For the text-containing cell, return its midpoint in (X, Y) coordinate format. 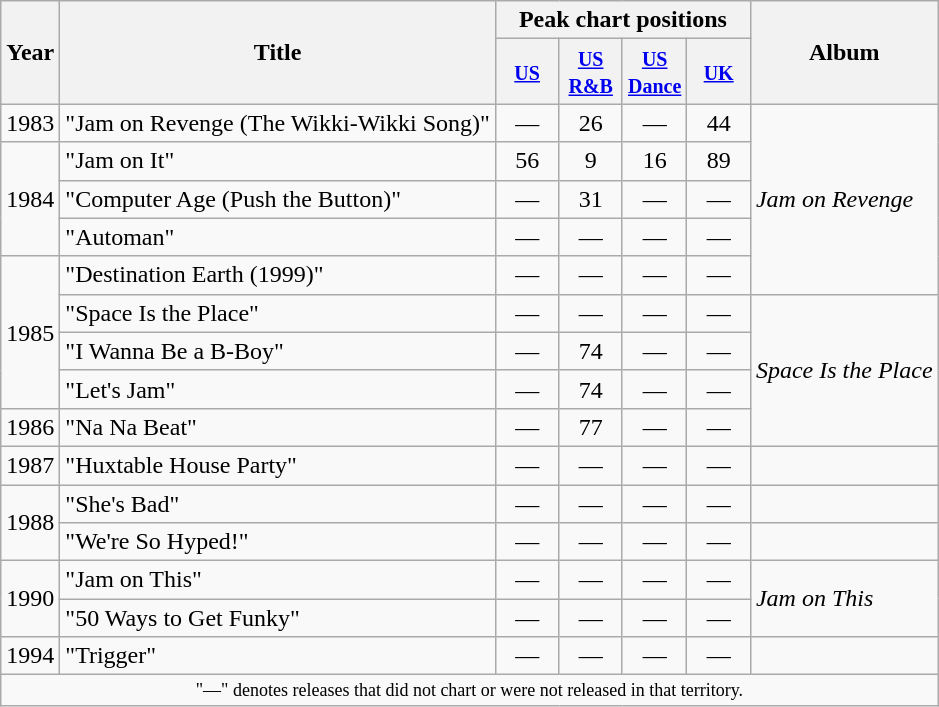
Space Is the Place (844, 370)
Jam on Revenge (844, 199)
"Huxtable House Party" (278, 465)
"50 Ways to Get Funky" (278, 618)
"Jam on Revenge (The Wikki-Wikki Song)" (278, 123)
"—" denotes releases that did not chart or were not released in that territory. (470, 690)
"She's Bad" (278, 503)
"Space Is the Place" (278, 313)
US (527, 72)
Title (278, 52)
1986 (30, 427)
1990 (30, 599)
Album (844, 52)
9 (591, 161)
"Destination Earth (1999)" (278, 275)
1985 (30, 332)
"Jam on It" (278, 161)
"Automan" (278, 237)
77 (591, 427)
31 (591, 199)
Peak chart positions (622, 20)
US R&B (591, 72)
"Jam on This" (278, 580)
16 (654, 161)
"Na Na Beat" (278, 427)
Year (30, 52)
1994 (30, 656)
44 (719, 123)
"We're So Hyped!" (278, 542)
56 (527, 161)
"Computer Age (Push the Button)" (278, 199)
1984 (30, 199)
"I Wanna Be a B-Boy" (278, 351)
1988 (30, 522)
89 (719, 161)
Jam on This (844, 599)
26 (591, 123)
1987 (30, 465)
UK (719, 72)
US Dance (654, 72)
"Trigger" (278, 656)
"Let's Jam" (278, 389)
1983 (30, 123)
